Return (X, Y) of the center of cell containing provided text 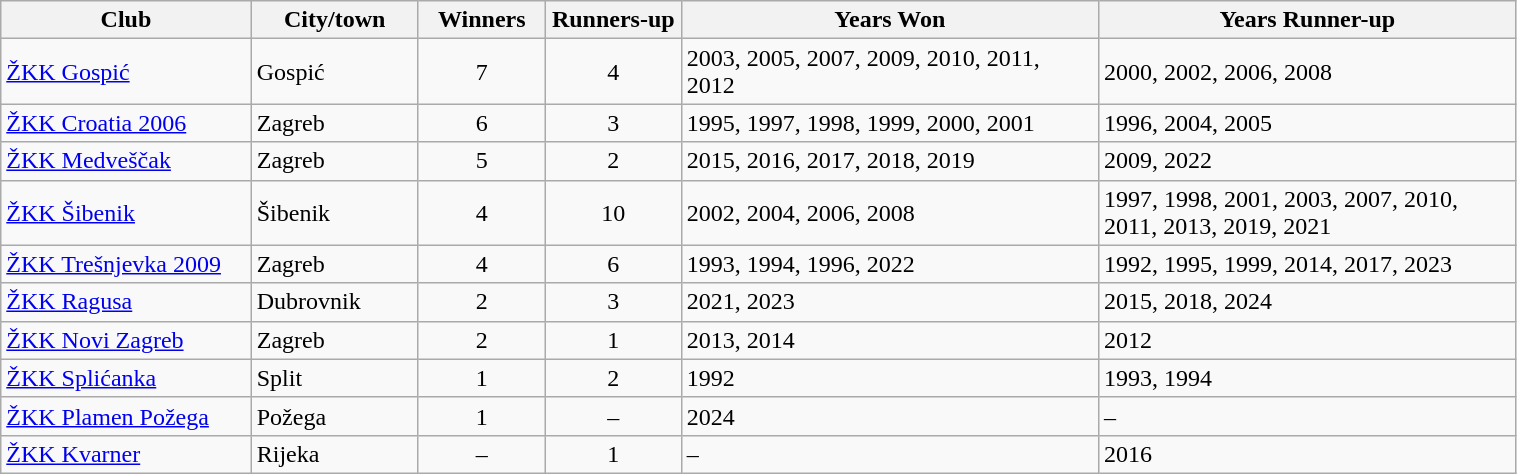
Years Won (890, 20)
10 (613, 212)
Club (126, 20)
2009, 2022 (1308, 161)
ŽKK Trešnjevka 2009 (126, 264)
2015, 2016, 2017, 2018, 2019 (890, 161)
ŽKK Medveščak (126, 161)
Dubrovnik (334, 302)
7 (482, 72)
2015, 2018, 2024 (1308, 302)
Split (334, 378)
2016 (1308, 454)
2000, 2002, 2006, 2008 (1308, 72)
1992, 1995, 1999, 2014, 2017, 2023 (1308, 264)
Rijeka (334, 454)
1996, 2004, 2005 (1308, 123)
City/town (334, 20)
2013, 2014 (890, 340)
1993, 1994, 1996, 2022 (890, 264)
Years Runner-up (1308, 20)
ŽKK Šibenik (126, 212)
1995, 1997, 1998, 1999, 2000, 2001 (890, 123)
ŽKK Ragusa (126, 302)
Požega (334, 416)
ŽKK Novi Zagreb (126, 340)
2003, 2005, 2007, 2009, 2010, 2011, 2012 (890, 72)
ŽKK Plamen Požega (126, 416)
Winners (482, 20)
2012 (1308, 340)
ŽKK Gospić (126, 72)
1997, 1998, 2001, 2003, 2007, 2010, 2011, 2013, 2019, 2021 (1308, 212)
Šibenik (334, 212)
ŽKK Croatia 2006 (126, 123)
2021, 2023 (890, 302)
1992 (890, 378)
1993, 1994 (1308, 378)
Runners-up (613, 20)
2024 (890, 416)
Gospić (334, 72)
5 (482, 161)
ŽKK Kvarner (126, 454)
ŽKK Splićanka (126, 378)
2002, 2004, 2006, 2008 (890, 212)
